Locate the cell with the specified text and output its (X, Y) center coordinate. 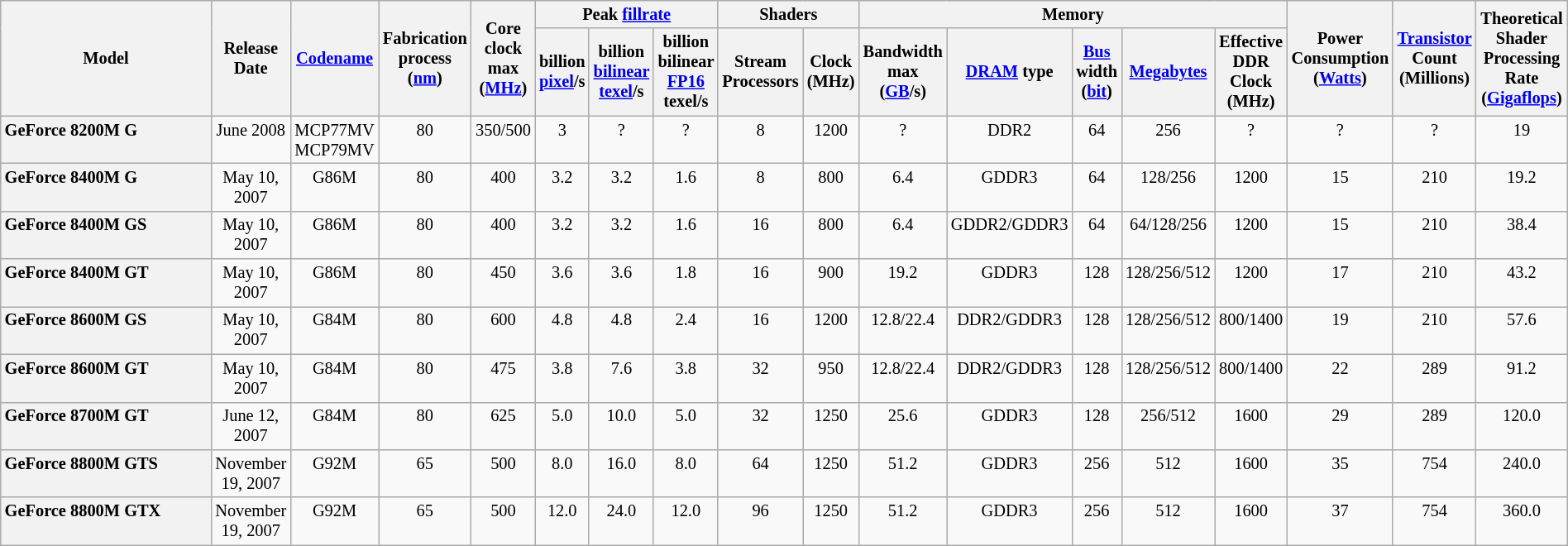
billion pixel/s (562, 72)
Bus width (bit) (1097, 72)
91.2 (1522, 378)
22 (1340, 378)
Power Consumption (Watts) (1340, 58)
GDDR2/GDDR3 (1009, 235)
29 (1340, 426)
950 (831, 378)
43.2 (1522, 283)
475 (503, 378)
GeForce 8600M GS (106, 330)
Fabrication process (nm) (425, 58)
Codename (334, 58)
450 (503, 283)
GeForce 8200M G (106, 140)
Megabytes (1168, 72)
GeForce 8400M G (106, 187)
38.4 (1522, 235)
120.0 (1522, 426)
DDR2 (1009, 140)
35 (1340, 473)
Bandwidth max (GB/s) (902, 72)
Stream Processors (760, 72)
10.0 (621, 426)
Core clock max (MHz) (503, 58)
1.8 (686, 283)
MCP77MV MCP79MV (334, 140)
17 (1340, 283)
37 (1340, 521)
Effective DDR Clock (MHz) (1250, 72)
3 (562, 140)
240.0 (1522, 473)
Shaders (788, 14)
900 (831, 283)
25.6 (902, 426)
billion bilinear texel/s (621, 72)
GeForce 8700M GT (106, 426)
128/256 (1168, 187)
Model (106, 58)
billion bilinear FP16 texel/s (686, 72)
Theoretical Shader Processing Rate (Gigaflops) (1522, 58)
Release Date (251, 58)
June 2008 (251, 140)
Clock (MHz) (831, 72)
GeForce 8400M GT (106, 283)
Peak fillrate (627, 14)
16.0 (621, 473)
350/500 (503, 140)
Memory (1073, 14)
GeForce 8800M GTS (106, 473)
360.0 (1522, 521)
June 12, 2007 (251, 426)
GeForce 8400M GS (106, 235)
256/512 (1168, 426)
2.4 (686, 330)
600 (503, 330)
7.6 (621, 378)
GeForce 8800M GTX (106, 521)
Transistor Count (Millions) (1434, 58)
57.6 (1522, 330)
GeForce 8600M GT (106, 378)
96 (760, 521)
625 (503, 426)
64/128/256 (1168, 235)
24.0 (621, 521)
DRAM type (1009, 72)
